From the cell containing the given text, extract its center point as (x, y) coordinate. 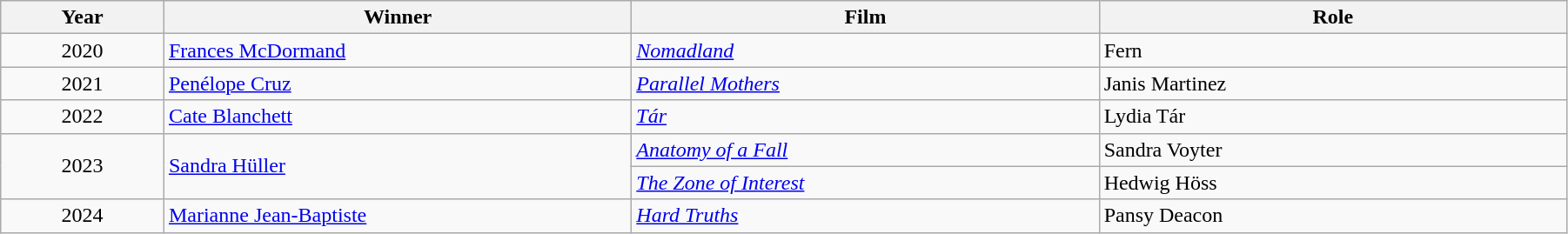
Lydia Tár (1333, 117)
Tár (865, 117)
2021 (83, 84)
Fern (1333, 50)
Frances McDormand (397, 50)
Sandra Hüller (397, 166)
Cate Blanchett (397, 117)
Hedwig Höss (1333, 183)
Parallel Mothers (865, 84)
Pansy Deacon (1333, 216)
Role (1333, 17)
Anatomy of a Fall (865, 150)
Janis Martinez (1333, 84)
Hard Truths (865, 216)
Penélope Cruz (397, 84)
The Zone of Interest (865, 183)
Winner (397, 17)
Nomadland (865, 50)
Year (83, 17)
Sandra Voyter (1333, 150)
2024 (83, 216)
Film (865, 17)
2023 (83, 166)
2020 (83, 50)
2022 (83, 117)
Marianne Jean-Baptiste (397, 216)
